Output the (x, y) coordinate of the center of the cell containing the given text.  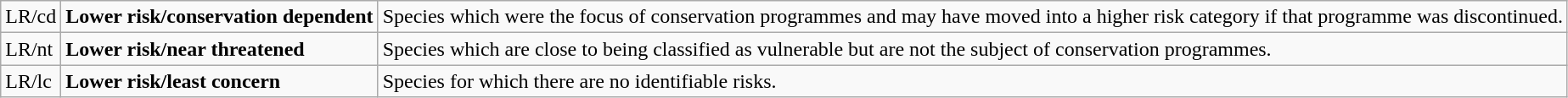
Species for which there are no identifiable risks. (973, 81)
Lower risk/least concern (219, 81)
LR/cd (31, 17)
Species which were the focus of conservation programmes and may have moved into a higher risk category if that programme was discontinued. (973, 17)
Lower risk/conservation dependent (219, 17)
Lower risk/near threatened (219, 49)
LR/nt (31, 49)
Species which are close to being classified as vulnerable but are not the subject of conservation programmes. (973, 49)
LR/lc (31, 81)
